Capture the cell that displays the provided text and extract its [x, y] central coordinate. 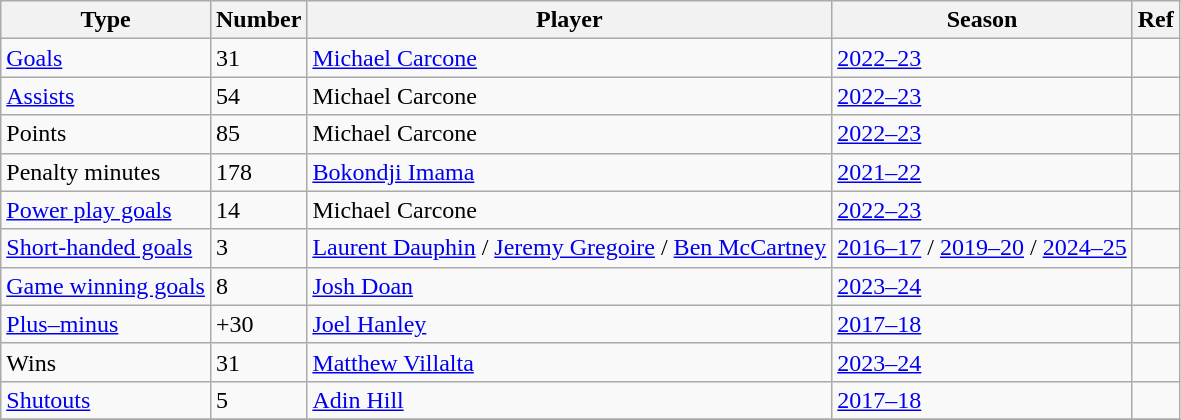
3 [258, 248]
Short-handed goals [106, 248]
Season [982, 20]
Game winning goals [106, 286]
Points [106, 134]
Player [570, 20]
Number [258, 20]
Shutouts [106, 400]
+30 [258, 324]
5 [258, 400]
Goals [106, 58]
8 [258, 286]
Ref [1156, 20]
85 [258, 134]
Laurent Dauphin / Jeremy Gregoire / Ben McCartney [570, 248]
Assists [106, 96]
Penalty minutes [106, 172]
Bokondji Imama [570, 172]
2016–17 / 2019–20 / 2024–25 [982, 248]
Adin Hill [570, 400]
Matthew Villalta [570, 362]
Wins [106, 362]
Joel Hanley [570, 324]
Josh Doan [570, 286]
Plus–minus [106, 324]
178 [258, 172]
Type [106, 20]
2021–22 [982, 172]
14 [258, 210]
54 [258, 96]
Power play goals [106, 210]
